Return (x, y) of the center of cell containing provided text 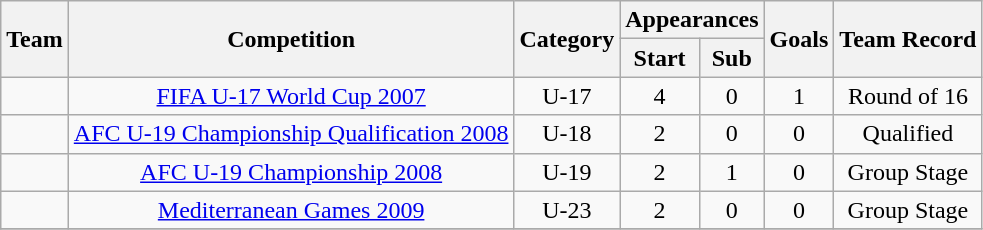
AFC U-19 Championship 2008 (291, 172)
FIFA U-17 World Cup 2007 (291, 96)
Team (35, 39)
Mediterranean Games 2009 (291, 210)
U-17 (567, 96)
U-18 (567, 134)
4 (660, 96)
U-19 (567, 172)
Round of 16 (908, 96)
Sub (732, 58)
Team Record (908, 39)
Goals (799, 39)
Competition (291, 39)
AFC U-19 Championship Qualification 2008 (291, 134)
U-23 (567, 210)
Category (567, 39)
Appearances (692, 20)
Qualified (908, 134)
Start (660, 58)
